Find where the given text appears and provide that cell's center as [X, Y] coordinate. 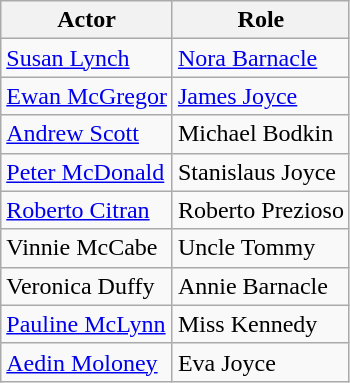
Eva Joyce [260, 362]
Roberto Prezioso [260, 210]
Ewan McGregor [87, 96]
Uncle Tommy [260, 248]
Role [260, 20]
Susan Lynch [87, 58]
James Joyce [260, 96]
Stanislaus Joyce [260, 172]
Miss Kennedy [260, 324]
Roberto Citran [87, 210]
Actor [87, 20]
Nora Barnacle [260, 58]
Andrew Scott [87, 134]
Annie Barnacle [260, 286]
Vinnie McCabe [87, 248]
Aedin Moloney [87, 362]
Pauline McLynn [87, 324]
Peter McDonald [87, 172]
Veronica Duffy [87, 286]
Michael Bodkin [260, 134]
